Capture the cell that displays the provided text and extract its [X, Y] central coordinate. 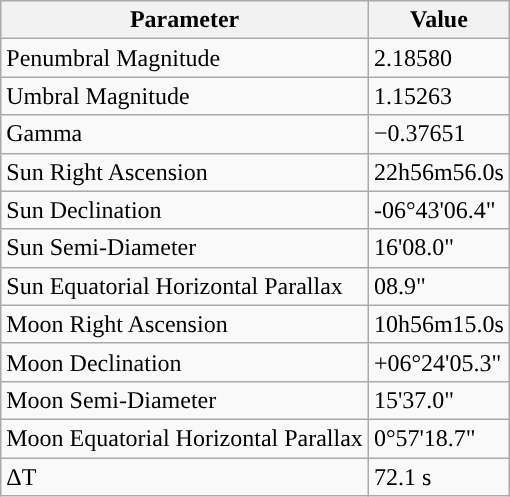
Sun Right Ascension [185, 172]
Value [438, 20]
+06°24'05.3" [438, 362]
Moon Declination [185, 362]
10h56m15.0s [438, 324]
Penumbral Magnitude [185, 58]
−0.37651 [438, 134]
Parameter [185, 20]
1.15263 [438, 96]
Moon Semi-Diameter [185, 400]
Umbral Magnitude [185, 96]
Gamma [185, 134]
Sun Semi-Diameter [185, 248]
15'37.0" [438, 400]
Sun Equatorial Horizontal Parallax [185, 286]
ΔT [185, 477]
16'08.0" [438, 248]
Sun Declination [185, 210]
72.1 s [438, 477]
Moon Right Ascension [185, 324]
Moon Equatorial Horizontal Parallax [185, 438]
0°57'18.7" [438, 438]
-06°43'06.4" [438, 210]
2.18580 [438, 58]
22h56m56.0s [438, 172]
08.9" [438, 286]
